Detect which cell encompasses the target text, then output its (x, y) center coordinate. 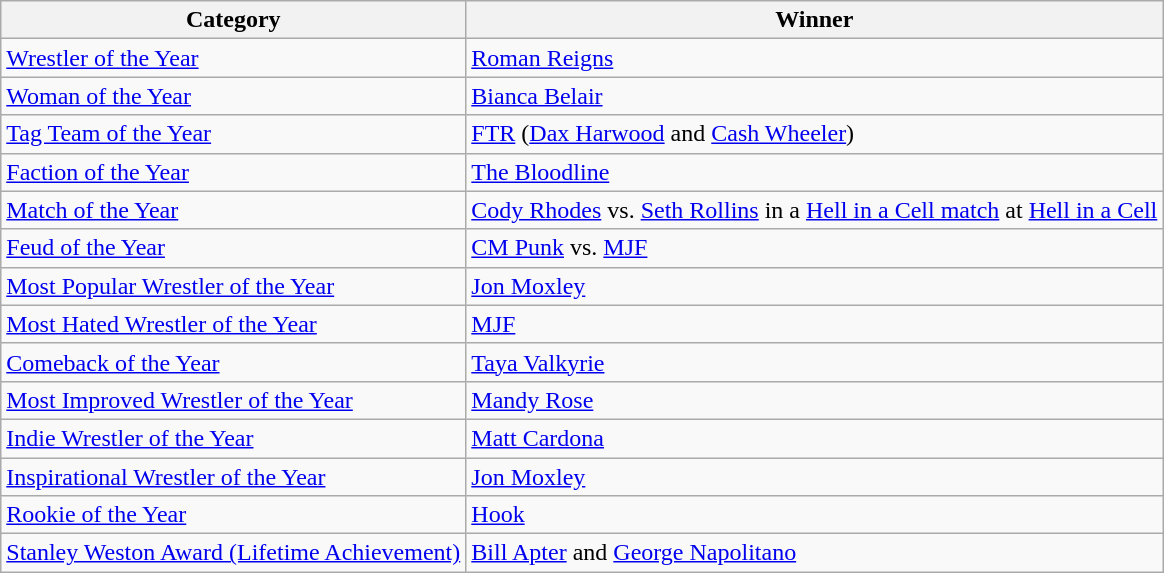
Mandy Rose (814, 400)
MJF (814, 324)
Most Improved Wrestler of the Year (234, 400)
Roman Reigns (814, 58)
Woman of the Year (234, 96)
Indie Wrestler of the Year (234, 438)
Matt Cardona (814, 438)
Inspirational Wrestler of the Year (234, 477)
Comeback of the Year (234, 362)
Taya Valkyrie (814, 362)
Hook (814, 515)
CM Punk vs. MJF (814, 248)
Match of the Year (234, 210)
Feud of the Year (234, 248)
Wrestler of the Year (234, 58)
Stanley Weston Award (Lifetime Achievement) (234, 553)
Winner (814, 20)
Tag Team of the Year (234, 134)
Most Hated Wrestler of the Year (234, 324)
FTR (Dax Harwood and Cash Wheeler) (814, 134)
Most Popular Wrestler of the Year (234, 286)
Faction of the Year (234, 172)
Bill Apter and George Napolitano (814, 553)
Bianca Belair (814, 96)
Cody Rhodes vs. Seth Rollins in a Hell in a Cell match at Hell in a Cell (814, 210)
The Bloodline (814, 172)
Category (234, 20)
Rookie of the Year (234, 515)
